Identify which cell holds the provided text, then report its [X, Y] central coordinate. 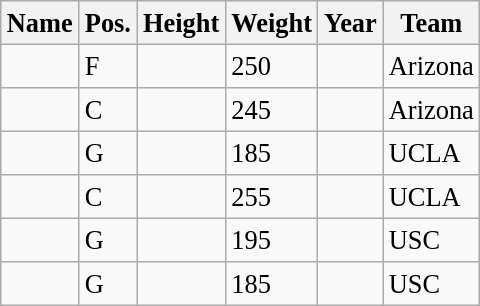
Name [40, 22]
245 [272, 109]
Weight [272, 22]
195 [272, 240]
250 [272, 66]
255 [272, 197]
Year [350, 22]
Team [432, 22]
F [108, 66]
Pos. [108, 22]
Height [181, 22]
